Return [X, Y] of the center of cell containing provided text 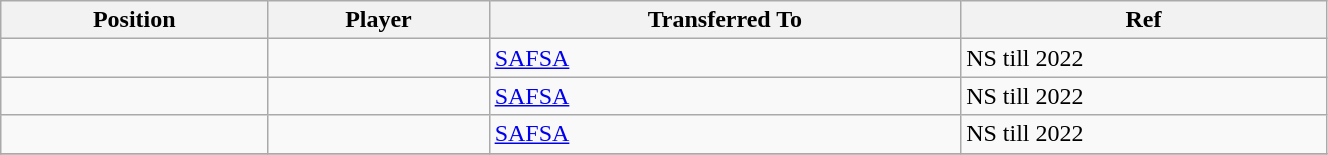
Ref [1144, 20]
Position [134, 20]
Transferred To [724, 20]
Player [378, 20]
